Capture the cell that displays the provided text and extract its (X, Y) central coordinate. 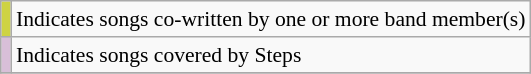
Indicates songs covered by Steps (271, 55)
Indicates songs co-written by one or more band member(s) (271, 19)
